For the text-containing cell, return its midpoint in [x, y] coordinate format. 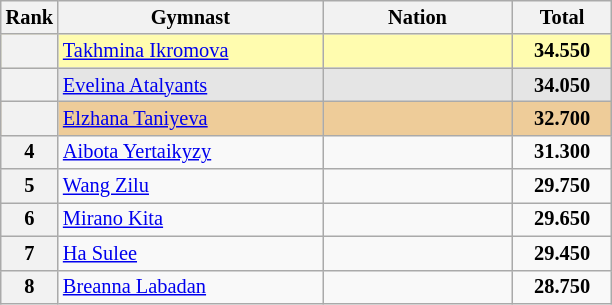
Gymnast [190, 17]
Nation [418, 17]
8 [30, 287]
Breanna Labadan [190, 287]
29.450 [562, 253]
34.050 [562, 85]
28.750 [562, 287]
Elzhana Taniyeva [190, 118]
Rank [30, 17]
Evelina Atalyants [190, 85]
Takhmina Ikromova [190, 51]
Ha Sulee [190, 253]
29.650 [562, 219]
Aibota Yertaikyzy [190, 152]
29.750 [562, 186]
34.550 [562, 51]
32.700 [562, 118]
Wang Zilu [190, 186]
31.300 [562, 152]
6 [30, 219]
4 [30, 152]
5 [30, 186]
7 [30, 253]
Total [562, 17]
Mirano Kita [190, 219]
